Detect which cell encompasses the target text, then output its (X, Y) center coordinate. 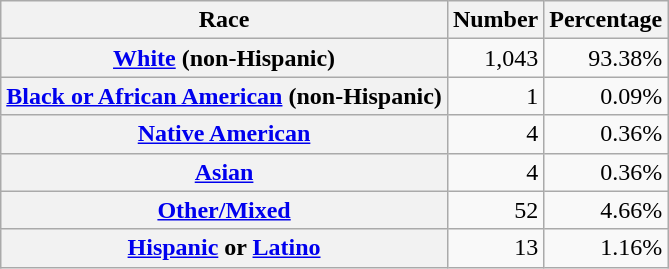
Race (224, 20)
52 (495, 210)
1 (495, 96)
1.16% (606, 248)
Number (495, 20)
Black or African American (non-Hispanic) (224, 96)
93.38% (606, 58)
13 (495, 248)
Hispanic or Latino (224, 248)
Native American (224, 134)
4.66% (606, 210)
White (non-Hispanic) (224, 58)
Asian (224, 172)
Other/Mixed (224, 210)
1,043 (495, 58)
Percentage (606, 20)
0.09% (606, 96)
